From the cell containing the given text, extract its center point as (X, Y) coordinate. 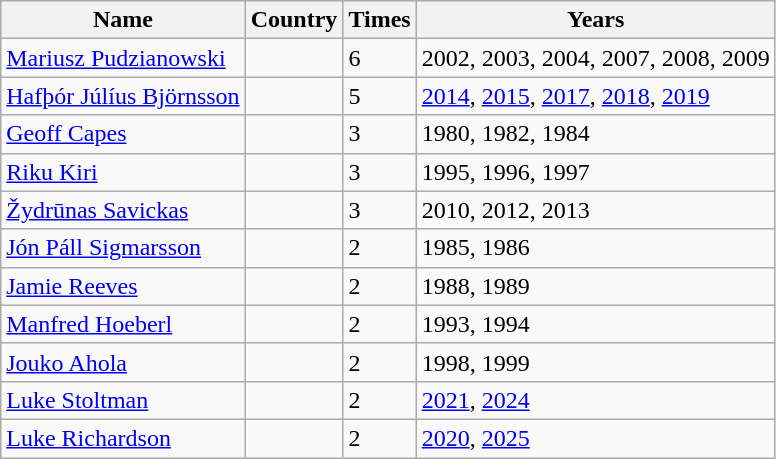
Jouko Ahola (123, 362)
1993, 1994 (596, 324)
1998, 1999 (596, 362)
2010, 2012, 2013 (596, 210)
Geoff Capes (123, 134)
6 (380, 58)
Manfred Hoeberl (123, 324)
5 (380, 96)
Jamie Reeves (123, 286)
Years (596, 20)
Žydrūnas Savickas (123, 210)
Luke Stoltman (123, 400)
1988, 1989 (596, 286)
1980, 1982, 1984 (596, 134)
2020, 2025 (596, 438)
2002, 2003, 2004, 2007, 2008, 2009 (596, 58)
2021, 2024 (596, 400)
Mariusz Pudzianowski (123, 58)
Times (380, 20)
1995, 1996, 1997 (596, 172)
2014, 2015, 2017, 2018, 2019 (596, 96)
Country (294, 20)
Name (123, 20)
Jón Páll Sigmarsson (123, 248)
Riku Kiri (123, 172)
1985, 1986 (596, 248)
Luke Richardson (123, 438)
Hafþór Júlíus Björnsson (123, 96)
